Output the (x, y) coordinate of the center of the cell containing the given text.  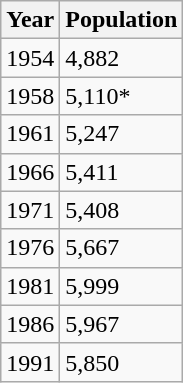
5,247 (122, 134)
1991 (30, 362)
1981 (30, 286)
Population (122, 20)
1976 (30, 248)
1961 (30, 134)
5,850 (122, 362)
Year (30, 20)
1971 (30, 210)
1986 (30, 324)
5,667 (122, 248)
5,408 (122, 210)
1966 (30, 172)
4,882 (122, 58)
1954 (30, 58)
5,967 (122, 324)
1958 (30, 96)
5,110* (122, 96)
5,411 (122, 172)
5,999 (122, 286)
